Search for the cell housing the specified text and yield its [x, y] center coordinate. 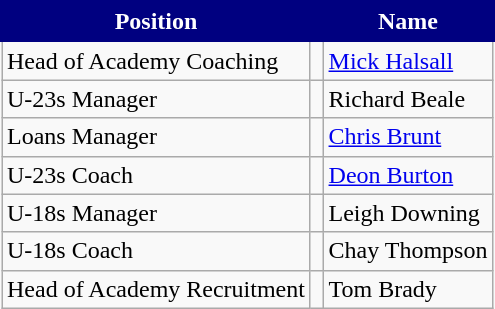
Deon Burton [408, 175]
U-23s Manager [156, 99]
U-18s Coach [156, 251]
U-18s Manager [156, 213]
Head of Academy Recruitment [156, 289]
Leigh Downing [408, 213]
Chris Brunt [408, 137]
Loans Manager [156, 137]
Head of Academy Coaching [156, 60]
Chay Thompson [408, 251]
Tom Brady [408, 289]
Mick Halsall [408, 60]
Name [408, 22]
U-23s Coach [156, 175]
Richard Beale [408, 99]
Position [156, 22]
